From the cell containing the given text, extract its center point as (X, Y) coordinate. 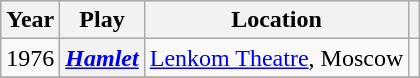
Year (30, 20)
Location (276, 20)
Lenkom Theatre, Moscow (276, 58)
Hamlet (102, 58)
Play (102, 20)
1976 (30, 58)
